Provide the (X, Y) coordinate of the cell's center where the given text is located.  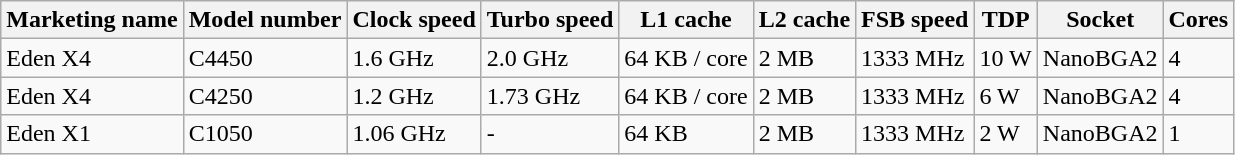
L1 cache (686, 20)
10 W (1006, 58)
6 W (1006, 96)
C4250 (265, 96)
Clock speed (414, 20)
Eden X1 (92, 134)
1.06 GHz (414, 134)
1.6 GHz (414, 58)
Socket (1100, 20)
C1050 (265, 134)
1 (1198, 134)
2 W (1006, 134)
Cores (1198, 20)
Model number (265, 20)
Marketing name (92, 20)
Turbo speed (550, 20)
2.0 GHz (550, 58)
64 KB (686, 134)
FSB speed (915, 20)
1.2 GHz (414, 96)
TDP (1006, 20)
L2 cache (804, 20)
1.73 GHz (550, 96)
C4450 (265, 58)
- (550, 134)
